Capture the cell that displays the provided text and extract its [x, y] central coordinate. 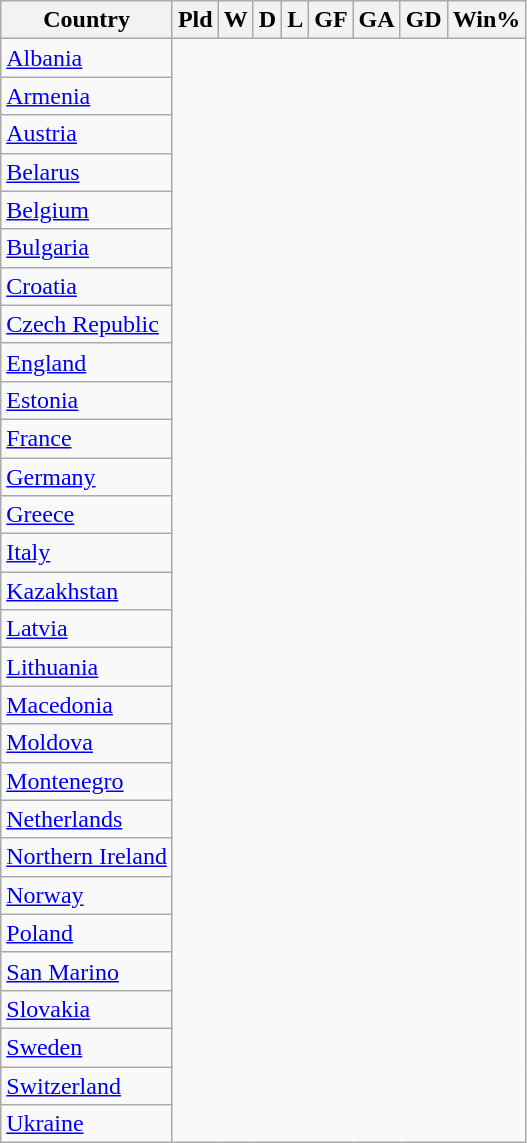
Macedonia [87, 705]
Pld [195, 20]
Italy [87, 553]
Slovakia [87, 1009]
Bulgaria [87, 248]
San Marino [87, 971]
Latvia [87, 629]
Norway [87, 895]
L [296, 20]
Estonia [87, 400]
Country [87, 20]
Czech Republic [87, 324]
Moldova [87, 743]
Greece [87, 515]
Belgium [87, 210]
Kazakhstan [87, 591]
Montenegro [87, 781]
Northern Ireland [87, 857]
France [87, 438]
Netherlands [87, 819]
Win% [486, 20]
Lithuania [87, 667]
Germany [87, 477]
D [267, 20]
Switzerland [87, 1085]
Austria [87, 134]
Sweden [87, 1047]
GF [331, 20]
England [87, 362]
Croatia [87, 286]
Albania [87, 58]
W [236, 20]
Belarus [87, 172]
GA [376, 20]
Poland [87, 933]
Armenia [87, 96]
Ukraine [87, 1124]
GD [424, 20]
